Return the [X, Y] coordinate for the center point of the cell that contains the specified text.  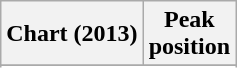
Chart (2013) [72, 34]
Peakposition [189, 34]
